Determine the [x, y] coordinate at the center of the cell enclosing the given text.  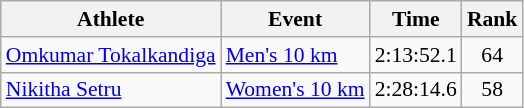
Women's 10 km [296, 90]
Athlete [111, 19]
2:13:52.1 [416, 55]
Time [416, 19]
Omkumar Tokalkandiga [111, 55]
Men's 10 km [296, 55]
58 [492, 90]
Event [296, 19]
Nikitha Setru [111, 90]
64 [492, 55]
Rank [492, 19]
2:28:14.6 [416, 90]
